Find where the given text appears and provide that cell's center as [X, Y] coordinate. 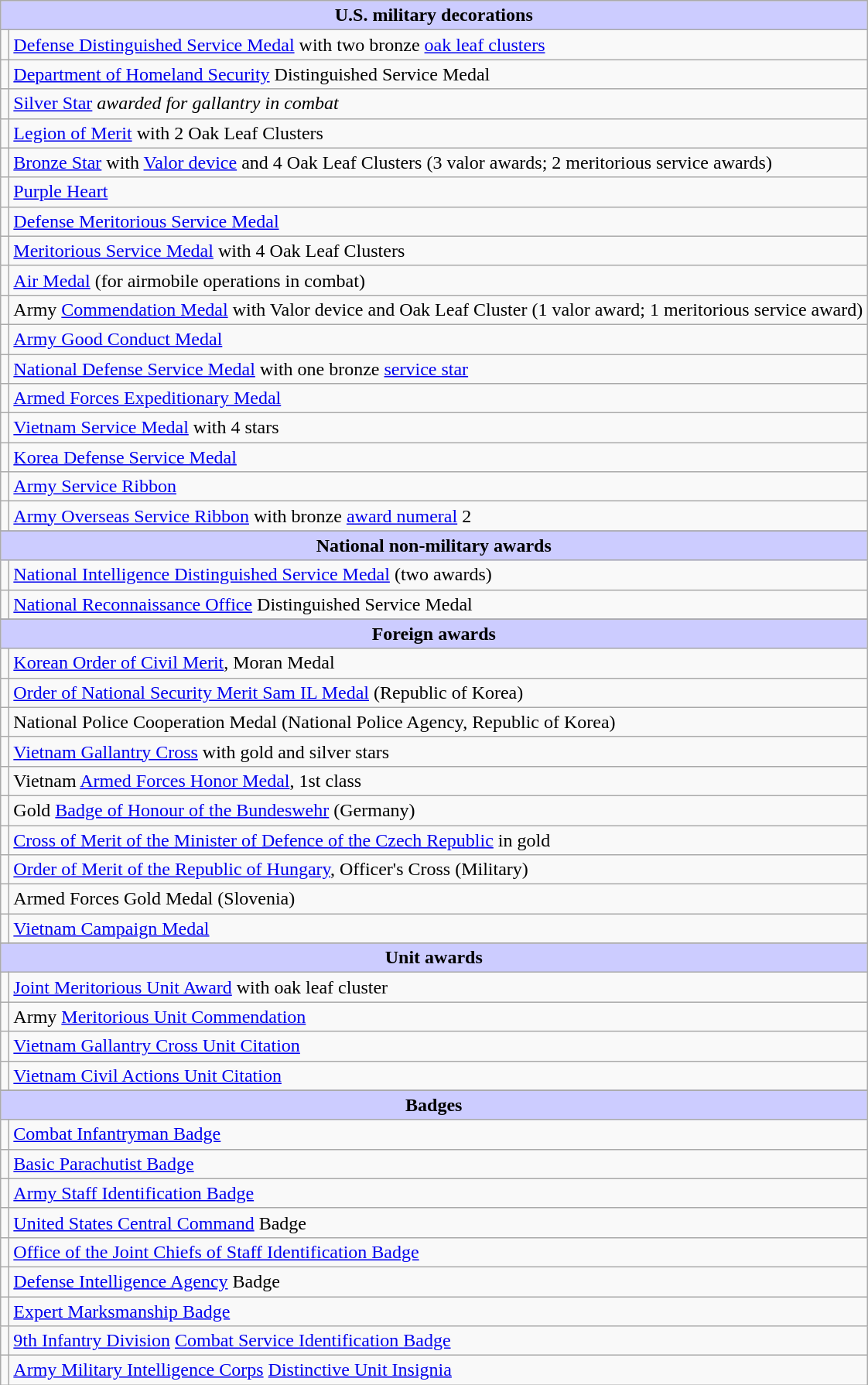
Army Commendation Medal with Valor device and Oak Leaf Cluster (1 valor award; 1 meritorious service award) [438, 309]
Korea Defense Service Medal [438, 457]
Armed Forces Gold Medal (Slovenia) [438, 899]
Armed Forces Expeditionary Medal [438, 398]
Army Overseas Service Ribbon with bronze award numeral 2 [438, 516]
Army Military Intelligence Corps Distinctive Unit Insignia [438, 1370]
National Intelligence Distinguished Service Medal (two awards) [438, 575]
National Reconnaissance Office Distinguished Service Medal [438, 604]
Badges [434, 1105]
Army Staff Identification Badge [438, 1193]
Purple Heart [438, 192]
Vietnam Gallantry Cross with gold and silver stars [438, 751]
Order of National Security Merit Sam IL Medal (Republic of Korea) [438, 692]
Vietnam Campaign Medal [438, 928]
Vietnam Gallantry Cross Unit Citation [438, 1046]
National Police Cooperation Medal (National Police Agency, Republic of Korea) [438, 722]
Unit awards [434, 958]
Army Service Ribbon [438, 487]
Joint Meritorious Unit Award with oak leaf cluster [438, 987]
Bronze Star with Valor device and 4 Oak Leaf Clusters (3 valor awards; 2 meritorious service awards) [438, 162]
Department of Homeland Security Distinguished Service Medal [438, 74]
Silver Star awarded for gallantry in combat [438, 104]
Vietnam Civil Actions Unit Citation [438, 1076]
United States Central Command Badge [438, 1223]
Defense Meritorious Service Medal [438, 221]
Air Medal (for airmobile operations in combat) [438, 280]
Defense Distinguished Service Medal with two bronze oak leaf clusters [438, 45]
Army Meritorious Unit Commendation [438, 1017]
Legion of Merit with 2 Oak Leaf Clusters [438, 133]
Korean Order of Civil Merit, Moran Medal [438, 663]
Combat Infantryman Badge [438, 1134]
Expert Marksmanship Badge [438, 1311]
Cross of Merit of the Minister of Defence of the Czech Republic in gold [438, 840]
Meritorious Service Medal with 4 Oak Leaf Clusters [438, 251]
Army Good Conduct Medal [438, 339]
Defense Intelligence Agency Badge [438, 1281]
National Defense Service Medal with one bronze service star [438, 369]
Order of Merit of the Republic of Hungary, Officer's Cross (Military) [438, 870]
Foreign awards [434, 634]
9th Infantry Division Combat Service Identification Badge [438, 1341]
U.S. military decorations [434, 15]
Basic Parachutist Badge [438, 1164]
Vietnam Armed Forces Honor Medal, 1st class [438, 781]
Vietnam Service Medal with 4 stars [438, 428]
Gold Badge of Honour of the Bundeswehr (Germany) [438, 810]
Office of the Joint Chiefs of Staff Identification Badge [438, 1252]
National non-military awards [434, 545]
